Detect which cell encompasses the target text, then output its (x, y) center coordinate. 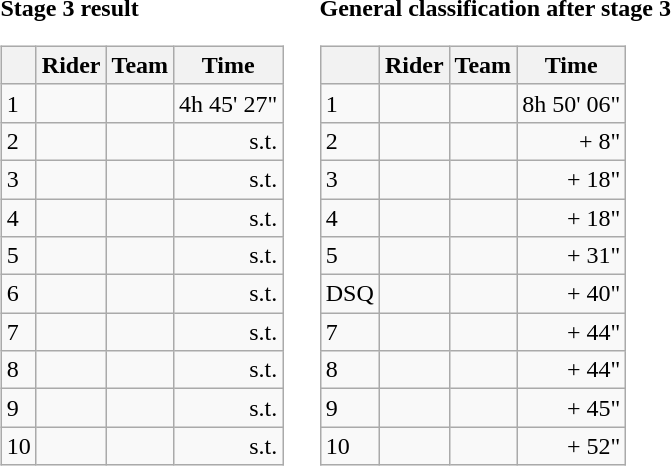
4h 45' 27" (228, 103)
+ 45" (572, 408)
6 (18, 294)
+ 40" (572, 294)
+ 52" (572, 446)
+ 8" (572, 141)
+ 31" (572, 256)
8h 50' 06" (572, 103)
DSQ (350, 294)
